Return the [x, y] coordinate for the center point of the cell that contains the specified text.  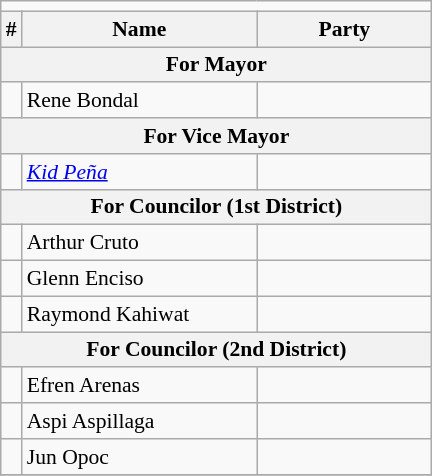
For Vice Mayor [216, 136]
For Councilor (2nd District) [216, 350]
For Councilor (1st District) [216, 207]
Name [140, 29]
Rene Bondal [140, 101]
Jun Opoc [140, 457]
# [12, 29]
For Mayor [216, 65]
Party [344, 29]
Glenn Enciso [140, 279]
Kid Peña [140, 172]
Raymond Kahiwat [140, 314]
Aspi Aspillaga [140, 421]
Arthur Cruto [140, 243]
Efren Arenas [140, 386]
